Detect which cell encompasses the target text, then output its [X, Y] center coordinate. 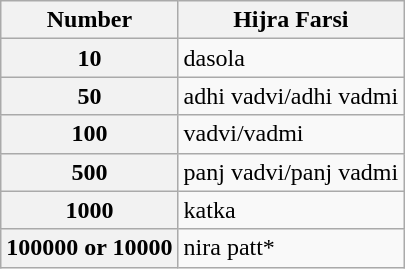
katka [291, 210]
1000 [90, 210]
vadvi/vadmi [291, 134]
panj vadvi/panj vadmi [291, 172]
500 [90, 172]
100 [90, 134]
adhi vadvi/adhi vadmi [291, 96]
nira patt* [291, 248]
Number [90, 20]
Hijra Farsi [291, 20]
100000 or 10000 [90, 248]
50 [90, 96]
10 [90, 58]
dasola [291, 58]
